Search for the cell housing the specified text and yield its (x, y) center coordinate. 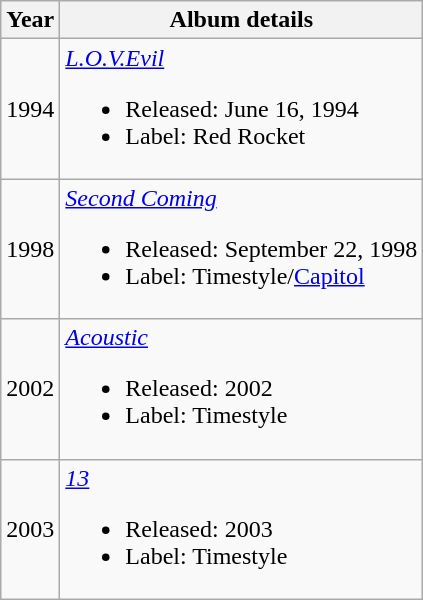
L.O.V.EvilReleased: June 16, 1994Label: Red Rocket (242, 109)
Year (30, 20)
2002 (30, 389)
Second ComingReleased: September 22, 1998Label: Timestyle/Capitol (242, 249)
1998 (30, 249)
Album details (242, 20)
2003 (30, 529)
1994 (30, 109)
13Released: 2003Label: Timestyle (242, 529)
AcousticReleased: 2002Label: Timestyle (242, 389)
